Identify which cell holds the provided text, then report its [x, y] central coordinate. 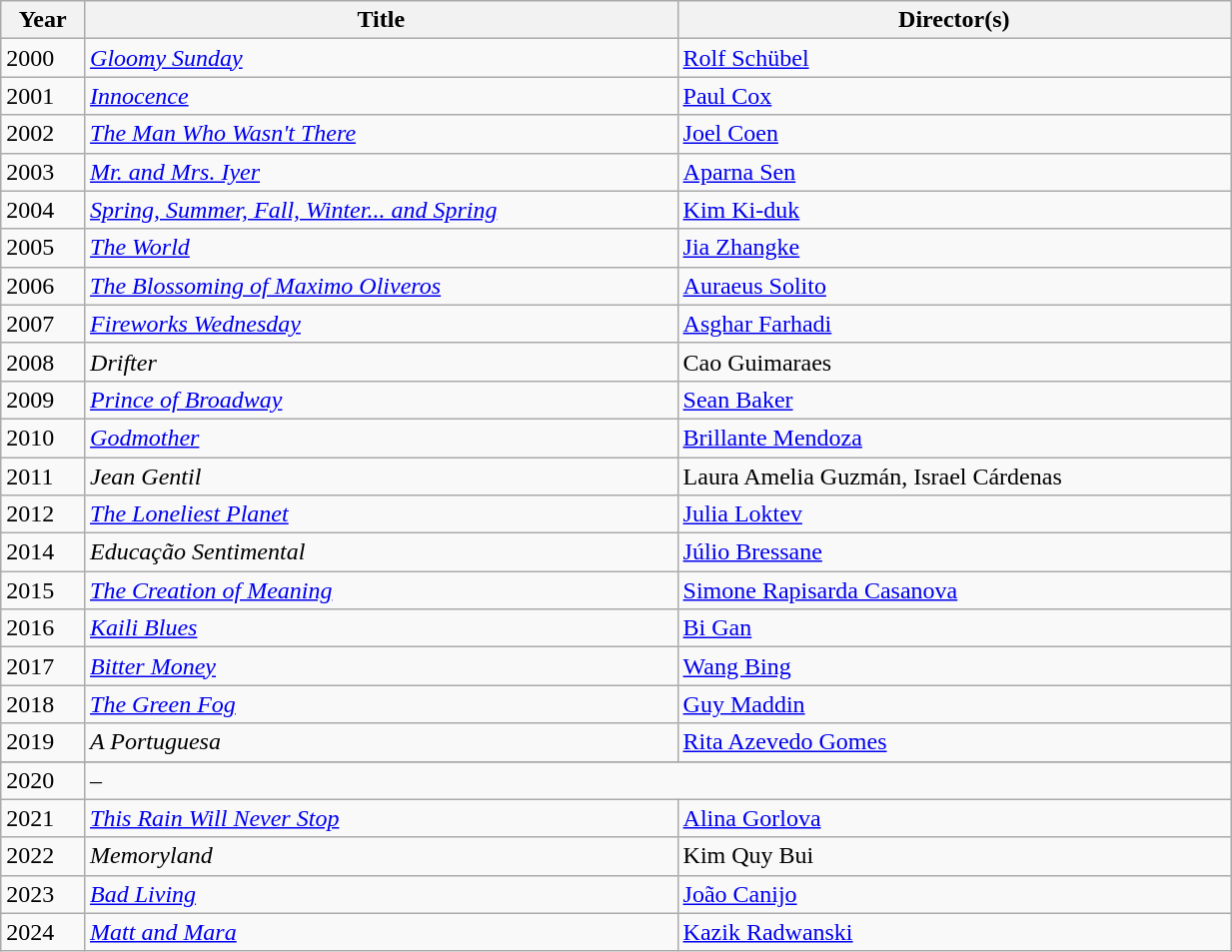
Júlio Bressane [954, 552]
Drifter [382, 362]
Paul Cox [954, 96]
Matt and Mara [382, 932]
2011 [43, 476]
Joel Coen [954, 134]
2008 [43, 362]
2009 [43, 400]
2020 [43, 780]
Director(s) [954, 20]
2012 [43, 514]
2017 [43, 666]
Auraeus Solito [954, 286]
Gloomy Sunday [382, 58]
2019 [43, 742]
Rolf Schübel [954, 58]
Spring, Summer, Fall, Winter... and Spring [382, 210]
A Portuguesa [382, 742]
Brillante Mendoza [954, 438]
2002 [43, 134]
Jia Zhangke [954, 248]
2023 [43, 894]
Asghar Farhadi [954, 324]
Title [382, 20]
Year [43, 20]
Aparna Sen [954, 172]
Simone Rapisarda Casanova [954, 590]
Innocence [382, 96]
2005 [43, 248]
2001 [43, 96]
2015 [43, 590]
João Canijo [954, 894]
Mr. and Mrs. Iyer [382, 172]
Laura Amelia Guzmán, Israel Cárdenas [954, 476]
2010 [43, 438]
Memoryland [382, 856]
Sean Baker [954, 400]
The Man Who Wasn't There [382, 134]
2004 [43, 210]
2018 [43, 704]
Kazik Radwanski [954, 932]
Kim Quy Bui [954, 856]
Guy Maddin [954, 704]
The Green Fog [382, 704]
Prince of Broadway [382, 400]
– [657, 780]
2006 [43, 286]
Rita Azevedo Gomes [954, 742]
Jean Gentil [382, 476]
2024 [43, 932]
2003 [43, 172]
This Rain Will Never Stop [382, 818]
Julia Loktev [954, 514]
Bi Gan [954, 628]
The World [382, 248]
The Blossoming of Maximo Oliveros [382, 286]
2016 [43, 628]
2022 [43, 856]
Alina Gorlova [954, 818]
2021 [43, 818]
Kim Ki-duk [954, 210]
Kaili Blues [382, 628]
Wang Bing [954, 666]
Fireworks Wednesday [382, 324]
Godmother [382, 438]
2000 [43, 58]
Bitter Money [382, 666]
2014 [43, 552]
2007 [43, 324]
The Loneliest Planet [382, 514]
Educação Sentimental [382, 552]
Bad Living [382, 894]
Cao Guimaraes [954, 362]
The Creation of Meaning [382, 590]
